Find where the given text appears and provide that cell's center as (X, Y) coordinate. 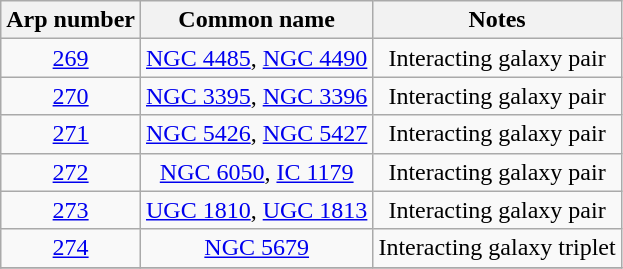
269 (71, 58)
Common name (256, 20)
273 (71, 210)
Arp number (71, 20)
Notes (497, 20)
NGC 5426, NGC 5427 (256, 134)
NGC 4485, NGC 4490 (256, 58)
274 (71, 248)
NGC 6050, IC 1179 (256, 172)
NGC 3395, NGC 3396 (256, 96)
UGC 1810, UGC 1813 (256, 210)
271 (71, 134)
272 (71, 172)
NGC 5679 (256, 248)
Interacting galaxy triplet (497, 248)
270 (71, 96)
